Scan for the cell matching the given text and deliver its (x, y) coordinate at center. 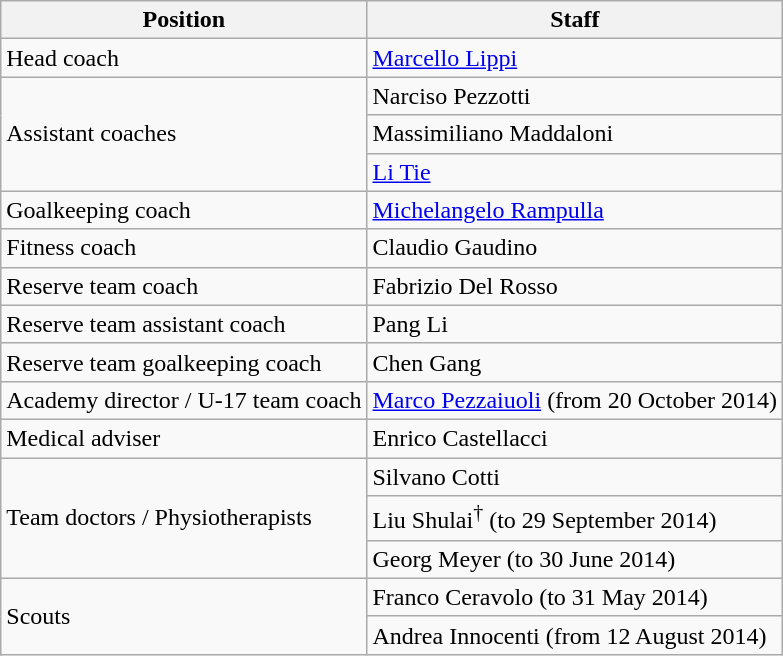
Enrico Castellacci (575, 438)
Massimiliano Maddaloni (575, 134)
Chen Gang (575, 362)
Fabrizio Del Rosso (575, 286)
Franco Ceravolo (to 31 May 2014) (575, 597)
Medical adviser (184, 438)
Reserve team goalkeeping coach (184, 362)
Liu Shulai† (to 29 September 2014) (575, 518)
Silvano Cotti (575, 477)
Reserve team coach (184, 286)
Marco Pezzaiuoli (from 20 October 2014) (575, 400)
Staff (575, 20)
Michelangelo Rampulla (575, 210)
Andrea Innocenti (from 12 August 2014) (575, 635)
Team doctors / Physiotherapists (184, 518)
Scouts (184, 616)
Reserve team assistant coach (184, 324)
Marcello Lippi (575, 58)
Georg Meyer (to 30 June 2014) (575, 559)
Academy director / U-17 team coach (184, 400)
Head coach (184, 58)
Fitness coach (184, 248)
Assistant coaches (184, 134)
Pang Li (575, 324)
Narciso Pezzotti (575, 96)
Li Tie (575, 172)
Claudio Gaudino (575, 248)
Position (184, 20)
Goalkeeping coach (184, 210)
